Scan for the cell matching the given text and deliver its (X, Y) coordinate at center. 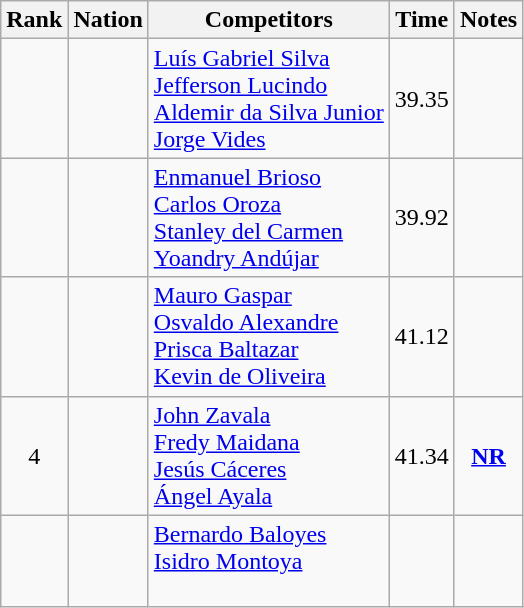
Time (422, 20)
39.92 (422, 218)
Luís Gabriel SilvaJefferson LucindoAldemir da Silva JuniorJorge Vides (268, 98)
Mauro GasparOsvaldo AlexandrePrisca BaltazarKevin de Oliveira (268, 336)
Rank (34, 20)
41.12 (422, 336)
39.35 (422, 98)
John ZavalaFredy MaidanaJesús CáceresÁngel Ayala (268, 456)
Bernardo BaloyesIsidro Montoya (268, 561)
Enmanuel BriosoCarlos OrozaStanley del CarmenYoandry Andújar (268, 218)
41.34 (422, 456)
NR (488, 456)
Nation (108, 20)
Competitors (268, 20)
4 (34, 456)
Notes (488, 20)
